Return the (X, Y) coordinate for the center point of the cell that contains the specified text.  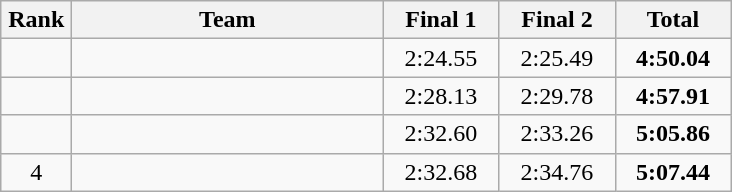
2:24.55 (441, 58)
Final 2 (557, 20)
2:25.49 (557, 58)
2:29.78 (557, 96)
5:07.44 (673, 172)
2:32.68 (441, 172)
2:33.26 (557, 134)
2:32.60 (441, 134)
5:05.86 (673, 134)
2:28.13 (441, 96)
4:50.04 (673, 58)
4:57.91 (673, 96)
Rank (36, 20)
4 (36, 172)
Total (673, 20)
Final 1 (441, 20)
2:34.76 (557, 172)
Team (228, 20)
